Identify which cell holds the provided text, then report its [x, y] central coordinate. 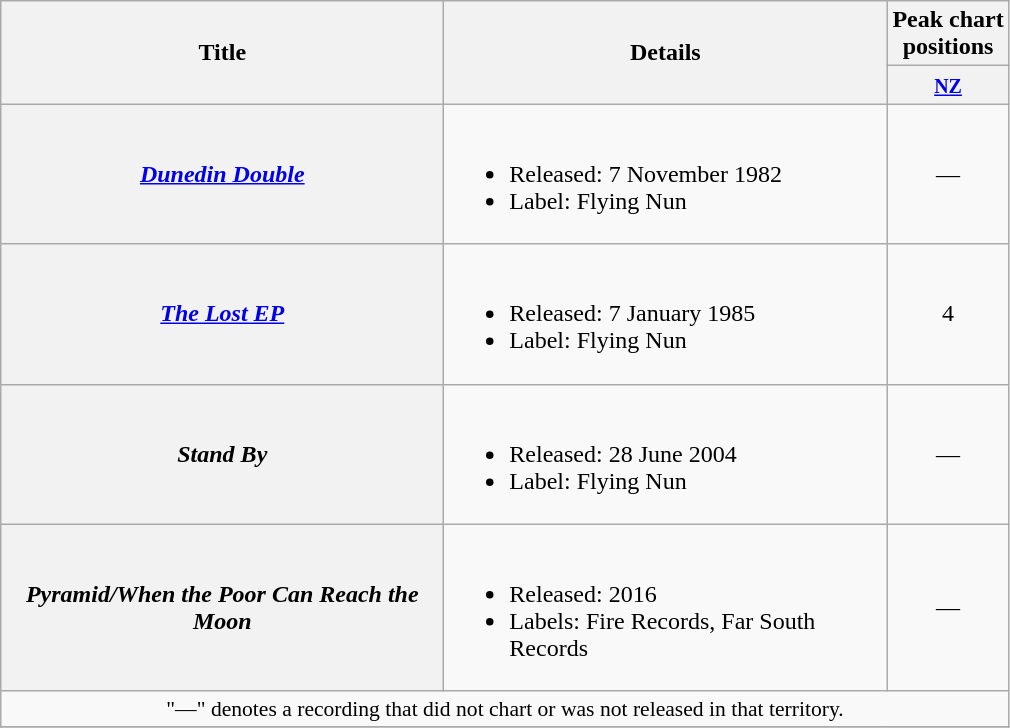
Stand By [222, 454]
Pyramid/When the Poor Can Reach the Moon [222, 608]
Title [222, 52]
Dunedin Double [222, 174]
Released: 2016Labels: Fire Records, Far South Records [666, 608]
NZ [948, 85]
4 [948, 314]
The Lost EP [222, 314]
Released: 7 January 1985Label: Flying Nun [666, 314]
Released: 28 June 2004Label: Flying Nun [666, 454]
Details [666, 52]
Peak chartpositions [948, 34]
"—" denotes a recording that did not chart or was not released in that territory. [505, 709]
Released: 7 November 1982Label: Flying Nun [666, 174]
